Output the (x, y) coordinate of the center of the cell containing the given text.  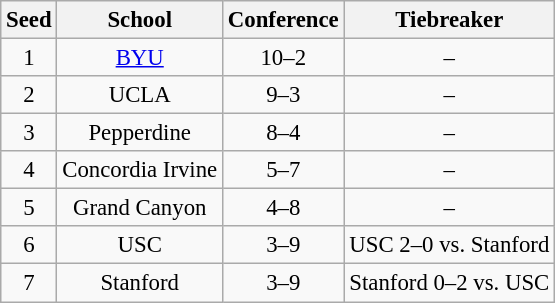
5–7 (283, 170)
BYU (140, 58)
USC 2–0 vs. Stanford (450, 245)
6 (29, 245)
USC (140, 245)
Stanford 0–2 vs. USC (450, 283)
8–4 (283, 133)
Conference (283, 20)
Concordia Irvine (140, 170)
4 (29, 170)
9–3 (283, 95)
UCLA (140, 95)
Stanford (140, 283)
Pepperdine (140, 133)
5 (29, 208)
1 (29, 58)
School (140, 20)
3 (29, 133)
Tiebreaker (450, 20)
Seed (29, 20)
4–8 (283, 208)
10–2 (283, 58)
Grand Canyon (140, 208)
2 (29, 95)
7 (29, 283)
